Return [X, Y] of the center of cell containing provided text 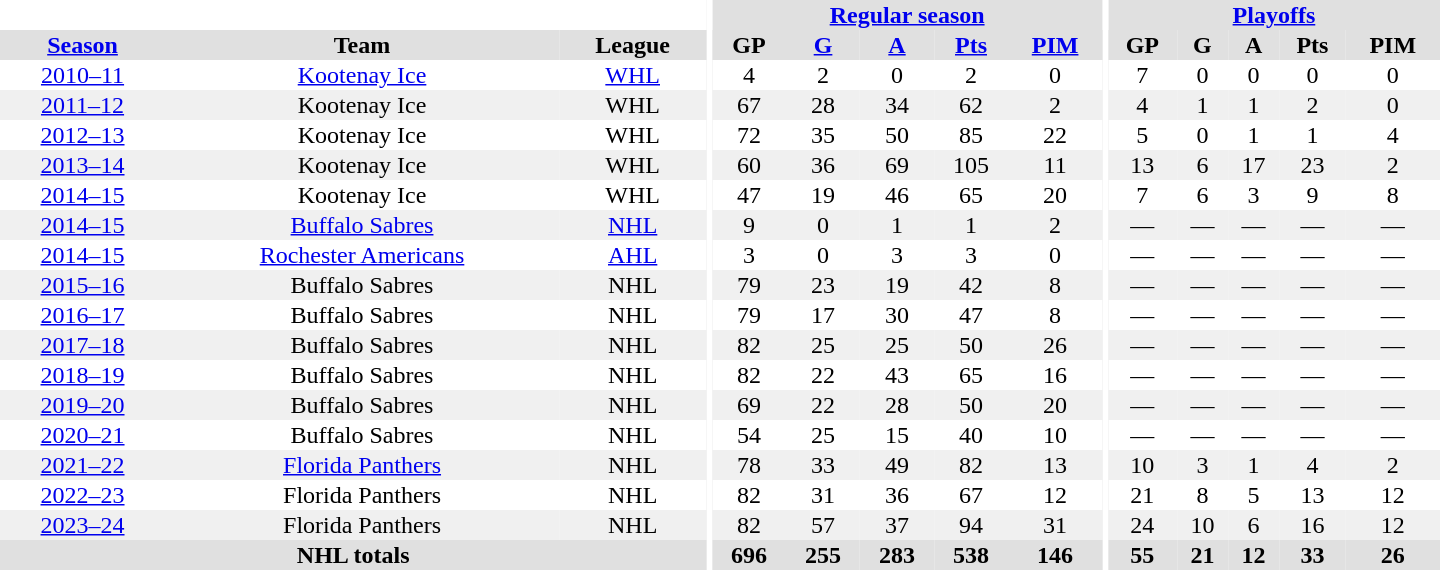
24 [1142, 525]
60 [749, 165]
2012–13 [82, 135]
42 [971, 285]
85 [971, 135]
2018–19 [82, 375]
2013–14 [82, 165]
146 [1055, 555]
2016–17 [82, 315]
105 [971, 165]
2022–23 [82, 495]
283 [897, 555]
15 [897, 435]
Rochester Americans [362, 255]
538 [971, 555]
Season [82, 45]
62 [971, 105]
49 [897, 465]
94 [971, 525]
78 [749, 465]
Playoffs [1274, 15]
2020–21 [82, 435]
11 [1055, 165]
NHL totals [353, 555]
Team [362, 45]
2021–22 [82, 465]
2019–20 [82, 405]
72 [749, 135]
2011–12 [82, 105]
35 [823, 135]
43 [897, 375]
37 [897, 525]
2010–11 [82, 75]
2023–24 [82, 525]
2015–16 [82, 285]
696 [749, 555]
League [632, 45]
AHL [632, 255]
57 [823, 525]
34 [897, 105]
46 [897, 195]
40 [971, 435]
55 [1142, 555]
Regular season [907, 15]
30 [897, 315]
2017–18 [82, 345]
54 [749, 435]
255 [823, 555]
